Find where the given text appears and provide that cell's center as (x, y) coordinate. 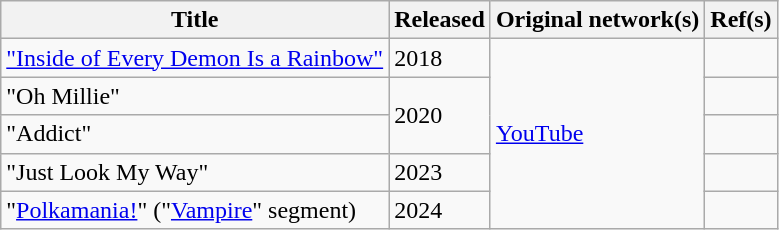
"Addict" (195, 134)
Original network(s) (597, 20)
"Inside of Every Demon Is a Rainbow" (195, 58)
"Oh Millie" (195, 96)
2018 (440, 58)
"Polkamania!" ("Vampire" segment) (195, 210)
Ref(s) (741, 20)
Released (440, 20)
2020 (440, 115)
"Just Look My Way" (195, 172)
2024 (440, 210)
2023 (440, 172)
Title (195, 20)
YouTube (597, 134)
